Extract the (X, Y) coordinate from the center of the cell holding the provided text.  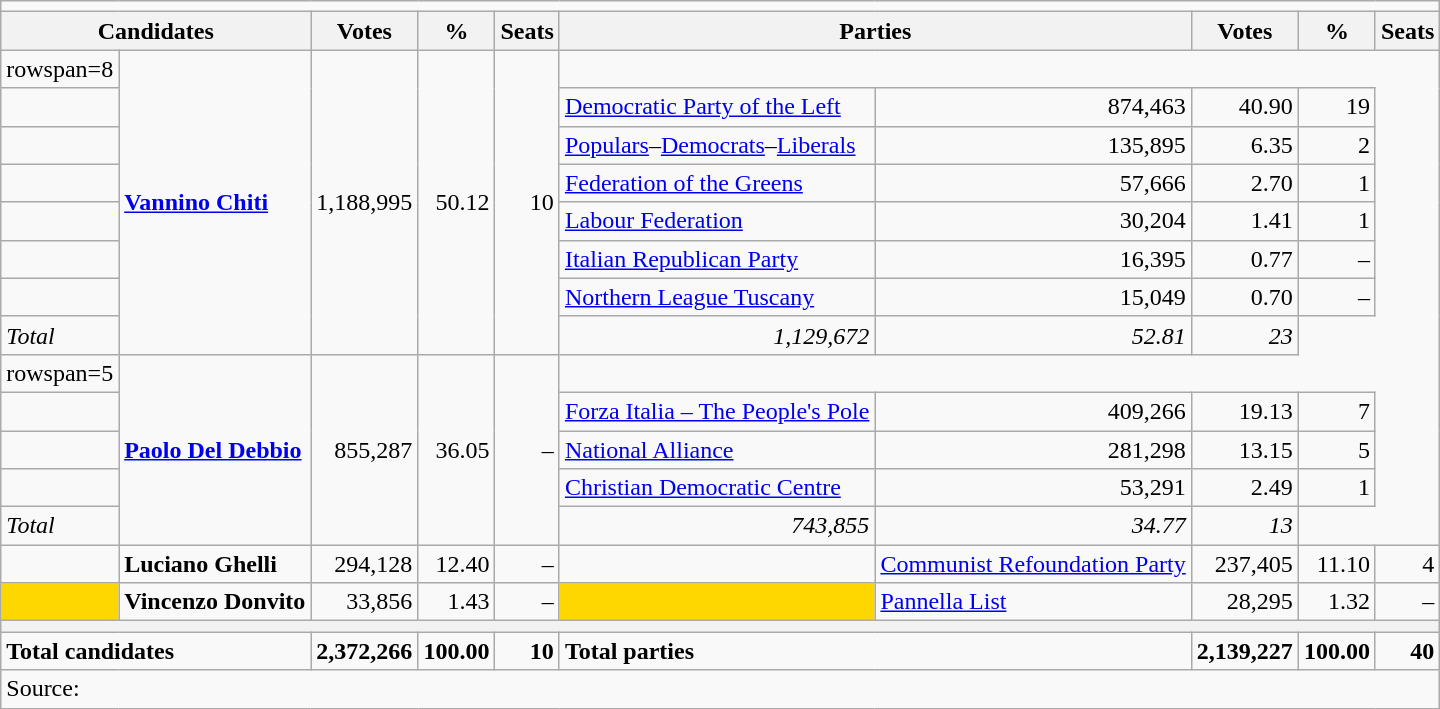
Source: (720, 689)
36.05 (456, 449)
16,395 (1033, 259)
1.32 (1336, 602)
Vincenzo Donvito (215, 602)
rowspan=8 (60, 69)
Total parties (875, 651)
28,295 (1244, 602)
6.35 (1244, 145)
12.40 (456, 564)
rowspan=5 (60, 373)
874,463 (1033, 107)
Communist Refoundation Party (1033, 564)
Labour Federation (717, 221)
Vannino Chiti (215, 202)
National Alliance (717, 449)
19.13 (1244, 411)
15,049 (1033, 297)
743,855 (717, 526)
1.41 (1244, 221)
Parties (875, 31)
57,666 (1033, 183)
2 (1336, 145)
Paolo Del Debbio (215, 449)
237,405 (1244, 564)
23 (1244, 335)
855,287 (364, 449)
Candidates (156, 31)
11.10 (1336, 564)
0.70 (1244, 297)
5 (1336, 449)
1,129,672 (717, 335)
19 (1336, 107)
30,204 (1033, 221)
2.49 (1244, 488)
33,856 (364, 602)
Christian Democratic Centre (717, 488)
40.90 (1244, 107)
294,128 (364, 564)
2.70 (1244, 183)
53,291 (1033, 488)
Populars–Democrats–Liberals (717, 145)
1.43 (456, 602)
Luciano Ghelli (215, 564)
40 (1407, 651)
4 (1407, 564)
1,188,995 (364, 202)
0.77 (1244, 259)
13.15 (1244, 449)
Democratic Party of the Left (717, 107)
Federation of the Greens (717, 183)
13 (1244, 526)
Pannella List (1033, 602)
2,139,227 (1244, 651)
281,298 (1033, 449)
50.12 (456, 202)
52.81 (1033, 335)
34.77 (1033, 526)
7 (1336, 411)
Total candidates (156, 651)
2,372,266 (364, 651)
Italian Republican Party (717, 259)
Northern League Tuscany (717, 297)
409,266 (1033, 411)
Forza Italia – The People's Pole (717, 411)
135,895 (1033, 145)
